Pinpoint the cell where the given text exists, returning its (x, y) midpoint coordinate. 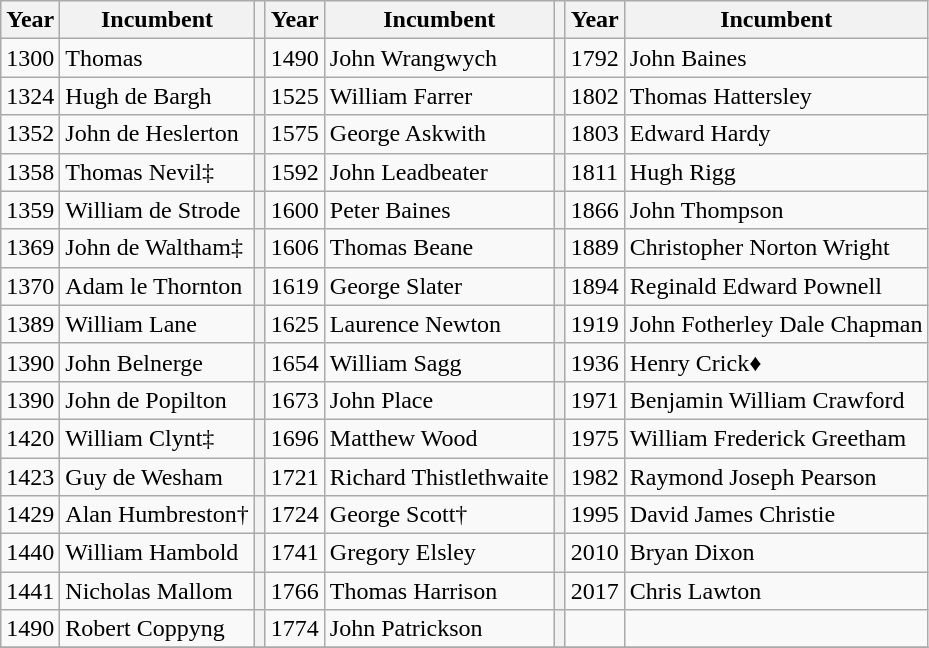
1936 (594, 362)
Christopher Norton Wright (776, 248)
1673 (294, 400)
Bryan Dixon (776, 553)
Matthew Wood (439, 438)
1370 (30, 286)
Henry Crick♦ (776, 362)
1766 (294, 591)
Richard Thistlethwaite (439, 477)
2017 (594, 591)
1420 (30, 438)
Chris Lawton (776, 591)
Peter Baines (439, 210)
1889 (594, 248)
1441 (30, 591)
1423 (30, 477)
1440 (30, 553)
William Frederick Greetham (776, 438)
1575 (294, 134)
1625 (294, 324)
1606 (294, 248)
William Farrer (439, 96)
John Patrickson (439, 629)
1525 (294, 96)
1995 (594, 515)
Hugh de Bargh (157, 96)
John Place (439, 400)
George Scott† (439, 515)
Thomas Beane (439, 248)
1724 (294, 515)
1696 (294, 438)
Edward Hardy (776, 134)
1802 (594, 96)
John Fotherley Dale Chapman (776, 324)
1803 (594, 134)
Gregory Elsley (439, 553)
1592 (294, 172)
1774 (294, 629)
William Clynt‡ (157, 438)
1866 (594, 210)
Adam le Thornton (157, 286)
1619 (294, 286)
George Askwith (439, 134)
William de Strode (157, 210)
1300 (30, 58)
1982 (594, 477)
John de Heslerton (157, 134)
1741 (294, 553)
1358 (30, 172)
1352 (30, 134)
1721 (294, 477)
2010 (594, 553)
John Baines (776, 58)
1919 (594, 324)
1429 (30, 515)
Benjamin William Crawford (776, 400)
Hugh Rigg (776, 172)
John Wrangwych (439, 58)
William Hambold (157, 553)
Thomas (157, 58)
William Sagg (439, 362)
1600 (294, 210)
1792 (594, 58)
Thomas Hattersley (776, 96)
1971 (594, 400)
1975 (594, 438)
Guy de Wesham (157, 477)
Raymond Joseph Pearson (776, 477)
1894 (594, 286)
David James Christie (776, 515)
John Thompson (776, 210)
1359 (30, 210)
John Belnerge (157, 362)
Nicholas Mallom (157, 591)
John de Popilton (157, 400)
1811 (594, 172)
George Slater (439, 286)
John de Waltham‡ (157, 248)
John Leadbeater (439, 172)
1369 (30, 248)
Alan Humbreston† (157, 515)
Thomas Harrison (439, 591)
1654 (294, 362)
Laurence Newton (439, 324)
Thomas Nevil‡ (157, 172)
1324 (30, 96)
1389 (30, 324)
Reginald Edward Pownell (776, 286)
William Lane (157, 324)
Robert Coppyng (157, 629)
